Pinpoint the cell where the given text exists, returning its [x, y] midpoint coordinate. 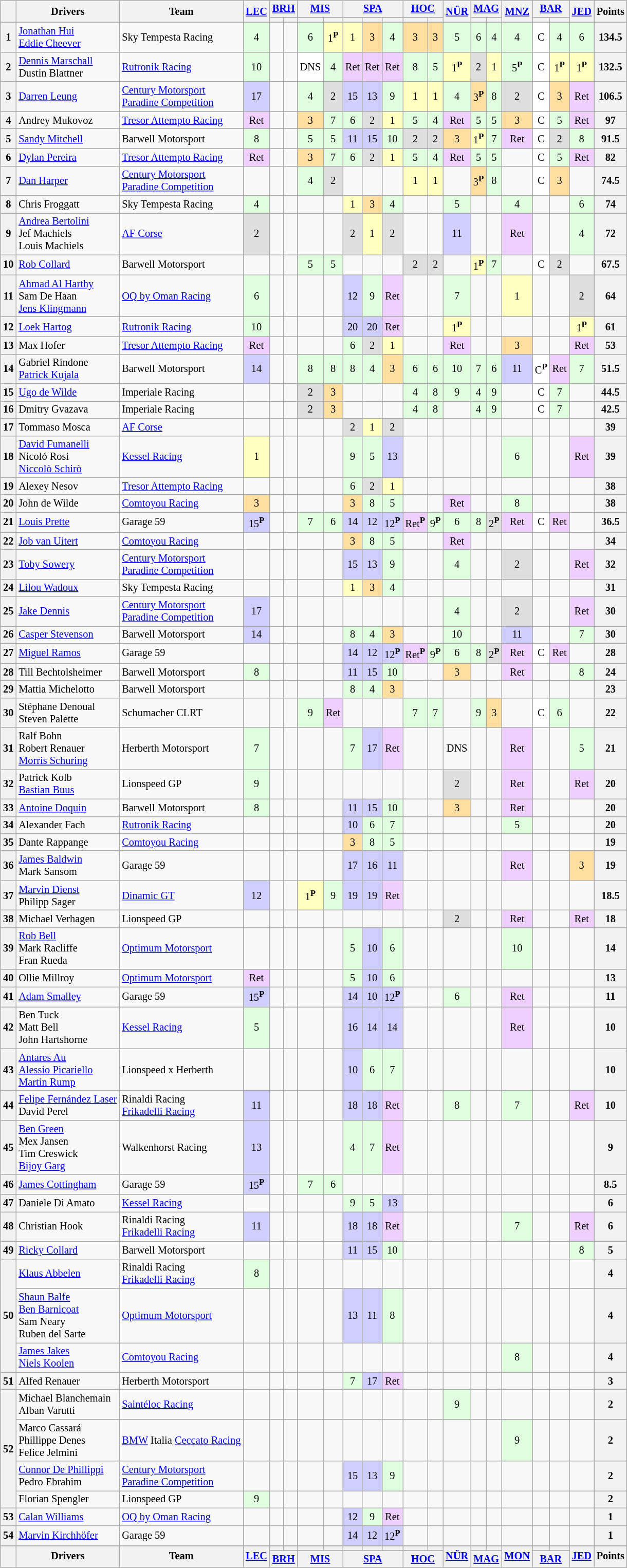
Antares Au Alessio Picariello Martin Rump [68, 1070]
Jake Dennis [68, 611]
Felipe Fernández Laser David Perel [68, 1106]
Connor De Phillippi Pedro Ebrahim [68, 1476]
Ralf Bohn Robert Renauer Morris Schuring [68, 749]
Marco Cassará Phillippe Denes Felice Jelmini [68, 1440]
Rob Bell Mark Racliffe Fran Rueda [68, 948]
47 [8, 1203]
18.5 [611, 895]
97 [611, 120]
Job van Uitert [68, 541]
Jonathan Hui Eddie Cheever [68, 38]
Dinamic GT [181, 895]
Gabriel Rindone Patrick Kujala [68, 369]
132.5 [611, 67]
37 [8, 895]
Alfed Renauer [68, 1381]
36 [8, 866]
49 [8, 1250]
Michael Verhagen [68, 919]
51.5 [611, 369]
45 [8, 1148]
106.5 [611, 97]
Ricky Collard [68, 1250]
44.5 [611, 393]
Shaun Balfe Ben Barnicoat Sam Neary Ruben del Sarte [68, 1316]
61 [611, 327]
Rob Collard [68, 265]
54 [8, 1535]
48 [8, 1227]
Andrey Mukovoz [68, 120]
Toby Sowery [68, 565]
Lilou Wadoux [68, 588]
51 [8, 1381]
64 [611, 296]
29 [8, 689]
72 [611, 234]
Ollie Millroy [68, 978]
Louis Prette [68, 522]
46 [8, 1185]
Casper Stevenson [68, 635]
Ben Tuck Matt Bell John Hartshorne [68, 1028]
42 [8, 1028]
Lionspeed x Herberth [181, 1070]
82 [611, 158]
Darren Leung [68, 97]
Dennis Marschall Dustin Blattner [68, 67]
CP [541, 369]
Antoine Doquin [68, 808]
50 [8, 1315]
Sandy Mitchell [68, 139]
James Jakes Niels Koolen [68, 1358]
Dante Rappange [68, 843]
MON [517, 1557]
Till Bechtolsheimer [68, 672]
25 [8, 611]
67.5 [611, 265]
Saintéloc Racing [181, 1405]
MNZ [517, 11]
91.5 [611, 139]
5P [517, 67]
26 [8, 635]
Max Hofer [68, 346]
Marvin Kirchhöfer [68, 1535]
Alexander Fach [68, 825]
Walkenhorst Racing [181, 1148]
Miguel Ramos [68, 654]
Marvin Dienst Philipp Sager [68, 895]
Andrea Bertolini Jef Machiels Louis Machiels [68, 234]
David Fumanelli Nicoló Rosi Niccolò Schirò [68, 457]
Mattia Michelotto [68, 689]
74 [611, 204]
John de Wilde [68, 503]
BMW Italia Ceccato Racing [181, 1440]
Alexey Nesov [68, 487]
James Cottingham [68, 1185]
Daniele Di Amato [68, 1203]
Chris Froggatt [68, 204]
Ahmad Al Harthy Sam De Haan Jens Klingmann [68, 296]
Calan Williams [68, 1517]
44 [8, 1106]
41 [8, 997]
134.5 [611, 38]
Ugo de Wilde [68, 393]
36.5 [611, 522]
Florian Spengler [68, 1500]
Dylan Pereira [68, 158]
Klaus Abbelen [68, 1274]
52 [8, 1449]
35 [8, 843]
Dan Harper [68, 181]
Adam Smalley [68, 997]
43 [8, 1070]
40 [8, 978]
Ben Green Mex Jansen Tim Creswick Bijoy Garg [68, 1148]
Tommaso Mosca [68, 427]
Loek Hartog [68, 327]
Stéphane Denoual Steven Palette [68, 713]
Dmitry Gvazava [68, 410]
Michael Blanchemain Alban Varutti [68, 1405]
James Baldwin Mark Sansom [68, 866]
42.5 [611, 410]
Christian Hook [68, 1227]
74.5 [611, 181]
27 [8, 654]
8.5 [611, 1185]
33 [8, 808]
Patrick Kolb Bastian Buus [68, 785]
Schumacher CLRT [181, 713]
